Output the [x, y] coordinate of the center of the cell containing the given text.  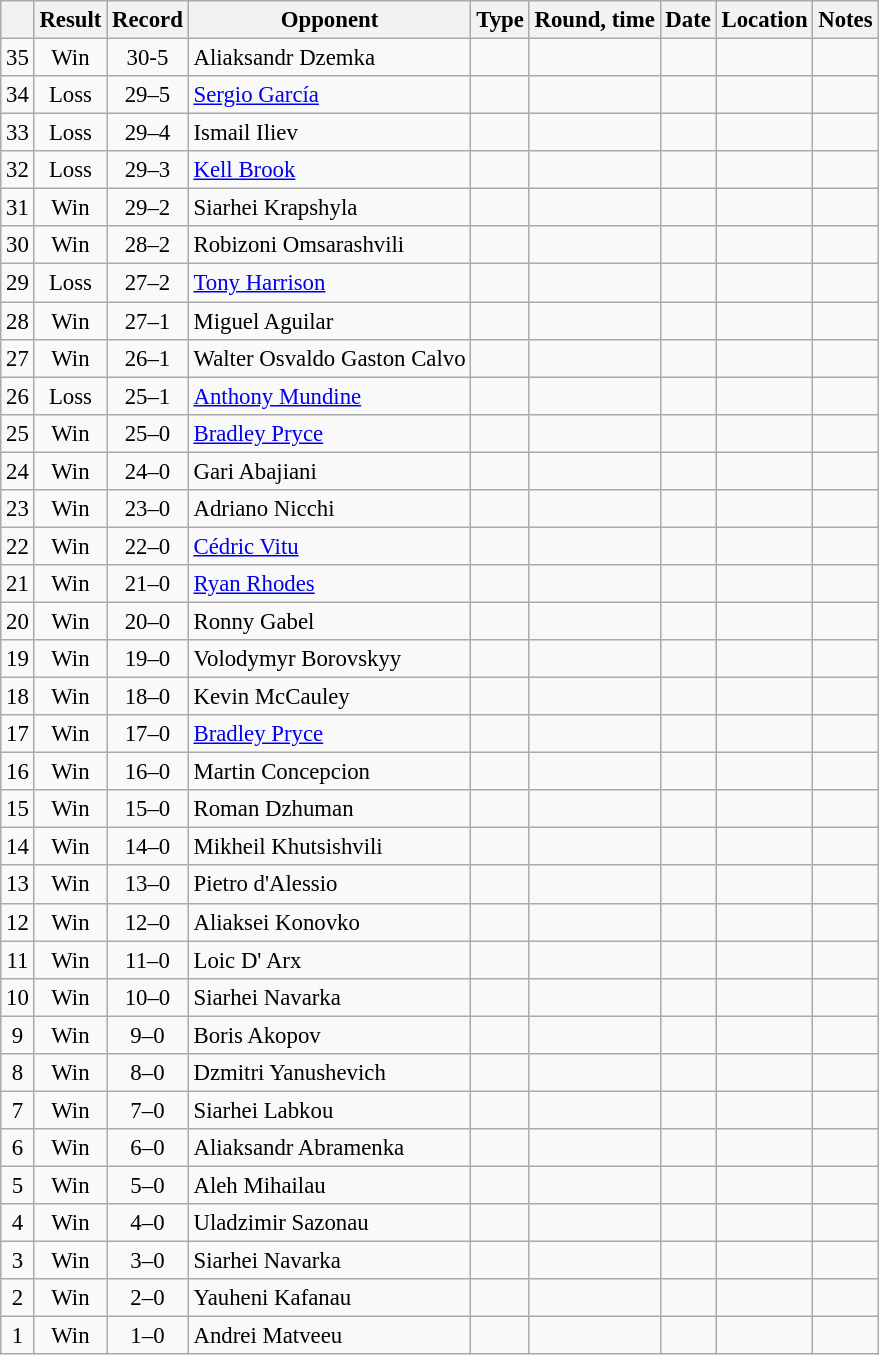
23 [18, 509]
Miguel Aguilar [330, 321]
29–2 [148, 208]
Martin Concepcion [330, 772]
29 [18, 283]
Andrei Matveeu [330, 1336]
1 [18, 1336]
1–0 [148, 1336]
24 [18, 471]
Round, time [594, 20]
19–0 [148, 659]
26 [18, 396]
12 [18, 922]
Siarhei Krapshyla [330, 208]
3 [18, 1261]
22 [18, 546]
7–0 [148, 1110]
8–0 [148, 1073]
Aliaksandr Dzemka [330, 58]
Gari Abajiani [330, 471]
6 [18, 1148]
11 [18, 960]
30 [18, 245]
25–1 [148, 396]
17 [18, 734]
Date [688, 20]
26–1 [148, 358]
Sergio García [330, 95]
21 [18, 584]
9 [18, 1035]
4 [18, 1223]
18 [18, 697]
29–5 [148, 95]
2–0 [148, 1298]
9–0 [148, 1035]
Cédric Vitu [330, 546]
5 [18, 1185]
15 [18, 809]
Ismail Iliev [330, 133]
27–1 [148, 321]
Aleh Mihailau [330, 1185]
10 [18, 997]
Dzmitri Yanushevich [330, 1073]
Location [764, 20]
Type [500, 20]
34 [18, 95]
12–0 [148, 922]
14–0 [148, 847]
Opponent [330, 20]
23–0 [148, 509]
Siarhei Labkou [330, 1110]
Loic D' Arx [330, 960]
Walter Osvaldo Gaston Calvo [330, 358]
Aliaksei Konovko [330, 922]
Result [70, 20]
32 [18, 170]
13 [18, 885]
14 [18, 847]
11–0 [148, 960]
Aliaksandr Abramenka [330, 1148]
17–0 [148, 734]
31 [18, 208]
Notes [846, 20]
20–0 [148, 621]
Kell Brook [330, 170]
2 [18, 1298]
5–0 [148, 1185]
Ronny Gabel [330, 621]
Ryan Rhodes [330, 584]
8 [18, 1073]
27 [18, 358]
28 [18, 321]
Roman Dzhuman [330, 809]
33 [18, 133]
4–0 [148, 1223]
Record [148, 20]
16–0 [148, 772]
Anthony Mundine [330, 396]
13–0 [148, 885]
24–0 [148, 471]
Volodymyr Borovskyy [330, 659]
20 [18, 621]
Kevin McCauley [330, 697]
22–0 [148, 546]
18–0 [148, 697]
15–0 [148, 809]
30-5 [148, 58]
Uladzimir Sazonau [330, 1223]
16 [18, 772]
10–0 [148, 997]
35 [18, 58]
27–2 [148, 283]
25–0 [148, 433]
Mikheil Khutsishvili [330, 847]
19 [18, 659]
21–0 [148, 584]
Adriano Nicchi [330, 509]
25 [18, 433]
Boris Akopov [330, 1035]
29–4 [148, 133]
28–2 [148, 245]
Yauheni Kafanau [330, 1298]
7 [18, 1110]
Pietro d'Alessio [330, 885]
6–0 [148, 1148]
Robizoni Omsarashvili [330, 245]
3–0 [148, 1261]
29–3 [148, 170]
Tony Harrison [330, 283]
